From the cell containing the given text, extract its center point as (x, y) coordinate. 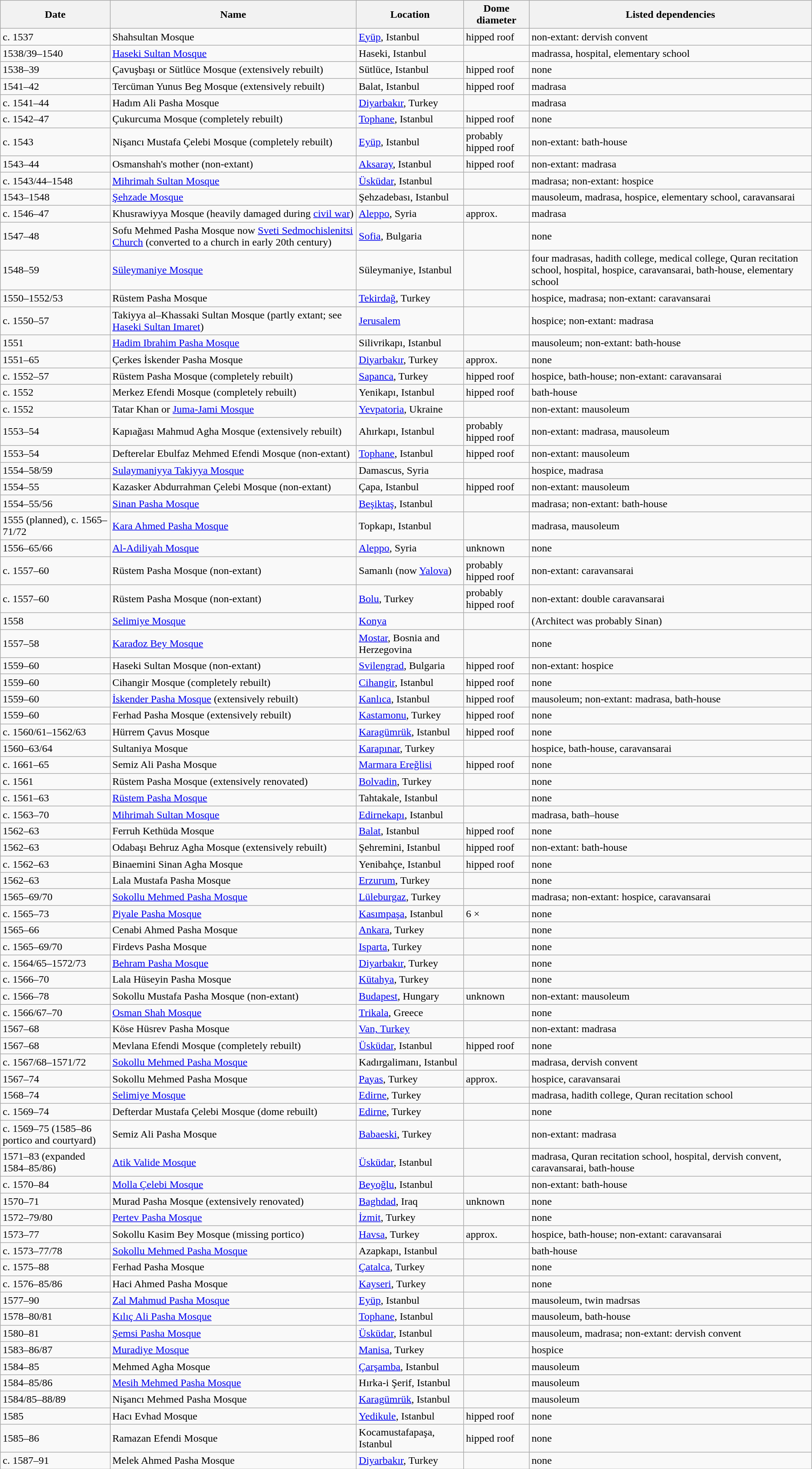
Firdevs Pasha Mosque (233, 947)
Svilengrad, Bulgaria (410, 666)
c. 1563–70 (56, 814)
Defterelar Ebulfaz Mehmed Efendi Mosque (non-extant) (233, 454)
6 × (496, 914)
Çarşamba, Istanbul (410, 1366)
Çapa, Istanbul (410, 487)
Ankara, Turkey (410, 930)
Hadım Ali Pasha Mosque (233, 103)
madrasa, mausoleum (671, 526)
1543–44 (56, 164)
mausoleum, madrasa, hospice, elementary school, caravansarai (671, 197)
Köse Hüsrev Pasha Mosque (233, 1029)
c. 1562–63 (56, 864)
Kılıç Ali Pasha Mosque (233, 1317)
Pertev Pasha Mosque (233, 1218)
Hacı Evhad Mosque (233, 1416)
Takiyya al–Khassaki Sultan Mosque (partly extant; see Haseki Sultan Imaret) (233, 321)
Hürrem Çavus Mosque (233, 732)
Haci Ahmed Pasha Mosque (233, 1284)
Tercüman Yunus Beg Mosque (extensively rebuilt) (233, 86)
Name (233, 15)
Şehzadebası, Istanbul (410, 197)
1555 (planned), c. 1565–71/72 (56, 526)
Lala Mustafa Pasha Mosque (233, 881)
1565–66 (56, 930)
Mehmed Agha Mosque (233, 1366)
hospice; non-extant: madrasa (671, 321)
madrasa, Quran recitation school, hospital, dervish convent, caravansarai, bath-house (671, 1163)
madrasa, dervish convent (671, 1062)
1583–86/87 (56, 1350)
c. 1550–57 (56, 321)
Osmanshah's mother (non-extant) (233, 164)
c. 1561 (56, 781)
Kadırgalimanı, Istanbul (410, 1062)
Tekirdağ, Turkey (410, 298)
Kapıağası Mahmud Agha Mosque (extensively rebuilt) (233, 431)
Melek Ahmed Pasha Mosque (233, 1461)
Nişancı Mustafa Çelebi Mosque (completely rebuilt) (233, 141)
Hadim Ibrahim Pasha Mosque (233, 343)
1543–1548 (56, 197)
Marmara Ereğlisi (410, 765)
four madrasas, hadith college, medical college, Quran recitation school, hospital, hospice, caravansarai, bath-house, elementary school (671, 270)
Süleymaniye Mosque (233, 270)
c. 1564/65–1572/73 (56, 963)
Sofu Mehmed Pasha Mosque now Sveti Sedmochislenitsi Church (converted to a church in early 20th century) (233, 236)
Sokollu Kasim Bey Mosque (missing portico) (233, 1234)
Payas, Turkey (410, 1079)
c. 1565–73 (56, 914)
Tahtakale, Istanbul (410, 798)
(Architect was probably Sinan) (671, 621)
c. 1569–75 (1585–86 portico and courtyard) (56, 1134)
Kazasker Abdurrahman Çelebi Mosque (non-extant) (233, 487)
c. 1587–91 (56, 1461)
Mesih Mehmed Pasha Mosque (233, 1383)
c. 1542–47 (56, 119)
Shahsultan Mosque (233, 37)
1551 (56, 343)
Yenibahçe, Istanbul (410, 864)
Kastamonu, Turkey (410, 715)
madrasa; non-extant: bath-house (671, 503)
Sofia, Bulgaria (410, 236)
Çavuşbaşı or Sütlüce Mosque (extensively rebuilt) (233, 70)
c. 1570–84 (56, 1185)
c. 1573–77/78 (56, 1251)
Yedikule, Istanbul (410, 1416)
c. 1543/44–1548 (56, 180)
1577–90 (56, 1300)
Ferruh Kethüda Mosque (233, 831)
Dome diameter (496, 15)
Sulaymaniyya Takiyya Mosque (233, 470)
Yevpatoria, Ukraine (410, 409)
Lüleburgaz, Turkey (410, 897)
Azapkapı, Istanbul (410, 1251)
Kara Ahmed Pasha Mosque (233, 526)
Jerusalem (410, 321)
Silivrikapı, Istanbul (410, 343)
Kasımpaşa, Istanbul (410, 914)
c. 1560/61–1562/63 (56, 732)
Şemsi Pasha Mosque (233, 1333)
c. 1566/67–70 (56, 1013)
Topkapı, Istanbul (410, 526)
Baghdad, Iraq (410, 1201)
hospice, caravansarai (671, 1079)
1584–85/86 (56, 1383)
İskender Pasha Mosque (extensively rebuilt) (233, 699)
madrasa, hadith college, Quran recitation school (671, 1095)
Atik Valide Mosque (233, 1163)
madrasa; non-extant: hospice (671, 180)
1554–55/56 (56, 503)
madrassa, hospital, elementary school (671, 53)
c. 1543 (56, 141)
hospice (671, 1350)
Kütahya, Turkey (410, 980)
Al-Adiliyah Mosque (233, 548)
1556–65/66 (56, 548)
1560–63/64 (56, 748)
madrasa, bath–house (671, 814)
Erzurum, Turkey (410, 881)
1557–58 (56, 644)
1548–59 (56, 270)
Babaeski, Turkey (410, 1134)
non-extant: dervish convent (671, 37)
Rüstem Pasha Mosque (completely rebuilt) (233, 376)
c. 1567/68–1571/72 (56, 1062)
1580–81 (56, 1333)
Karapınar, Turkey (410, 748)
non-extant: madrasa, mausoleum (671, 431)
Haseki Sultan Mosque (233, 53)
1547–48 (56, 236)
Beşiktaş, Istanbul (410, 503)
mausoleum; non-extant: bath-house (671, 343)
Sultaniya Mosque (233, 748)
1584/85–88/89 (56, 1399)
Bolvadin, Turkey (410, 781)
1573–77 (56, 1234)
Çukurcuma Mosque (completely rebuilt) (233, 119)
Çerkes İskender Pasha Mosque (233, 360)
Sinan Pasha Mosque (233, 503)
hospice, madrasa (671, 470)
Trikala, Greece (410, 1013)
Behram Pasha Mosque (233, 963)
Defterdar Mustafa Çelebi Mosque (dome rebuilt) (233, 1112)
c. 1661–65 (56, 765)
Cenabi Ahmed Pasha Mosque (233, 930)
Rüstem Pasha Mosque (extensively renovated) (233, 781)
Sokollu Mustafa Pasha Mosque (non-extant) (233, 996)
c. 1552–57 (56, 376)
mausoleum, bath-house (671, 1317)
Cihangir, Istanbul (410, 682)
Şehremini, Istanbul (410, 847)
c. 1546–47 (56, 213)
Nişancı Mehmed Pasha Mosque (233, 1399)
mausoleum; non-extant: madrasa, bath-house (671, 699)
madrasa; non-extant: hospice, caravansarai (671, 897)
1551–65 (56, 360)
Havsa, Turkey (410, 1234)
Şehzade Mosque (233, 197)
c. 1575–88 (56, 1267)
Muradiye Mosque (233, 1350)
Odabaşı Behruz Agha Mosque (extensively rebuilt) (233, 847)
1538/39–1540 (56, 53)
Edirnekapı, Istanbul (410, 814)
c. 1569–74 (56, 1112)
Ferhad Pasha Mosque (233, 1267)
1568–74 (56, 1095)
1554–58/59 (56, 470)
Sütlüce, Istanbul (410, 70)
non-extant: hospice (671, 666)
1541–42 (56, 86)
non-extant: double caravansarai (671, 599)
Ramazan Efendi Mosque (233, 1439)
Mevlana Efendi Mosque (completely rebuilt) (233, 1046)
Yenikapı, Istanbul (410, 393)
hospice, madrasa; non-extant: caravansarai (671, 298)
1554–55 (56, 487)
Ahırkapı, Istanbul (410, 431)
Isparta, Turkey (410, 947)
1571–83 (expanded 1584–85/86) (56, 1163)
Karađoz Bey Mosque (233, 644)
c. 1565–69/70 (56, 947)
Ferhad Pasha Mosque (extensively rebuilt) (233, 715)
Listed dependencies (671, 15)
c. 1541–44 (56, 103)
Süleymaniye, Istanbul (410, 270)
Kanlıca, Istanbul (410, 699)
c. 1561–63 (56, 798)
1578–80/81 (56, 1317)
Piyale Pasha Mosque (233, 914)
Hırka-i Şerif, Istanbul (410, 1383)
Zal Mahmud Pasha Mosque (233, 1300)
Samanlı (now Yalova) (410, 570)
Date (56, 15)
c. 1566–70 (56, 980)
Binaemini Sinan Agha Mosque (233, 864)
mausoleum, madrasa; non-extant: dervish convent (671, 1333)
c. 1576–85/86 (56, 1284)
Cihangir Mosque (completely rebuilt) (233, 682)
Konya (410, 621)
1550–1552/53 (56, 298)
Tatar Khan or Juma-Jami Mosque (233, 409)
Merkez Efendi Mosque (completely rebuilt) (233, 393)
Manisa, Turkey (410, 1350)
Bolu, Turkey (410, 599)
Murad Pasha Mosque (extensively renovated) (233, 1201)
Location (410, 15)
c. 1537 (56, 37)
1584–85 (56, 1366)
Aksaray, Istanbul (410, 164)
1585 (56, 1416)
Kocamustafapaşa, Istanbul (410, 1439)
1570–71 (56, 1201)
Sapanca, Turkey (410, 376)
1538–39 (56, 70)
Haseki, Istanbul (410, 53)
Çatalca, Turkey (410, 1267)
Budapest, Hungary (410, 996)
Molla Çelebi Mosque (233, 1185)
non-extant: caravansarai (671, 570)
Kayseri, Turkey (410, 1284)
Haseki Sultan Mosque (non-extant) (233, 666)
1558 (56, 621)
1565–69/70 (56, 897)
hospice, bath-house, caravansarai (671, 748)
mausoleum, twin madrsas (671, 1300)
1567–74 (56, 1079)
1572–79/80 (56, 1218)
İzmit, Turkey (410, 1218)
Mostar, Bosnia and Herzegovina (410, 644)
Lala Hüseyin Pasha Mosque (233, 980)
Van, Turkey (410, 1029)
c. 1566–78 (56, 996)
Khusrawiyya Mosque (heavily damaged during civil war) (233, 213)
Osman Shah Mosque (233, 1013)
Beyoğlu, Istanbul (410, 1185)
Damascus, Syria (410, 470)
1585–86 (56, 1439)
